Detect which cell encompasses the target text, then output its (X, Y) center coordinate. 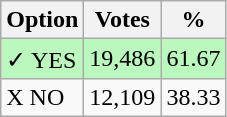
Option (42, 20)
12,109 (122, 97)
% (194, 20)
Votes (122, 20)
61.67 (194, 59)
19,486 (122, 59)
X NO (42, 97)
38.33 (194, 97)
✓ YES (42, 59)
